Find where the given text appears and provide that cell's center as [X, Y] coordinate. 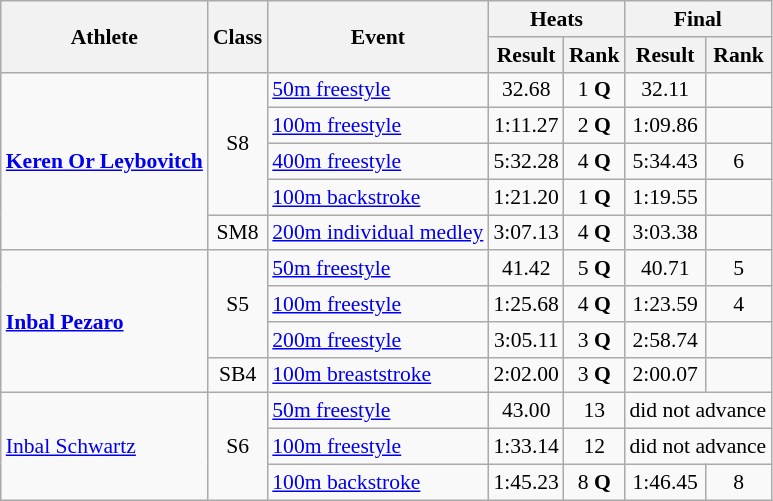
S6 [238, 446]
6 [738, 162]
1:11.27 [526, 126]
12 [594, 447]
1:45.23 [526, 482]
1:46.45 [664, 482]
400m freestyle [378, 162]
Heats [556, 19]
43.00 [526, 411]
32.68 [526, 90]
S8 [238, 143]
Athlete [104, 36]
Inbal Pezaro [104, 322]
1:21.20 [526, 197]
2:00.07 [664, 375]
Inbal Schwartz [104, 446]
Event [378, 36]
SB4 [238, 375]
3:03.38 [664, 233]
5 Q [594, 269]
1:33.14 [526, 447]
2:58.74 [664, 340]
3:07.13 [526, 233]
8 [738, 482]
200m individual medley [378, 233]
3:05.11 [526, 340]
1:25.68 [526, 304]
4 [738, 304]
5:34.43 [664, 162]
1:09.86 [664, 126]
2:02.00 [526, 375]
40.71 [664, 269]
Class [238, 36]
100m breaststroke [378, 375]
5 [738, 269]
200m freestyle [378, 340]
1:19.55 [664, 197]
41.42 [526, 269]
32.11 [664, 90]
SM8 [238, 233]
1:23.59 [664, 304]
5:32.28 [526, 162]
Keren Or Leybovitch [104, 161]
2 Q [594, 126]
Final [698, 19]
S5 [238, 304]
13 [594, 411]
8 Q [594, 482]
